Output the (X, Y) coordinate of the center of the cell containing the given text.  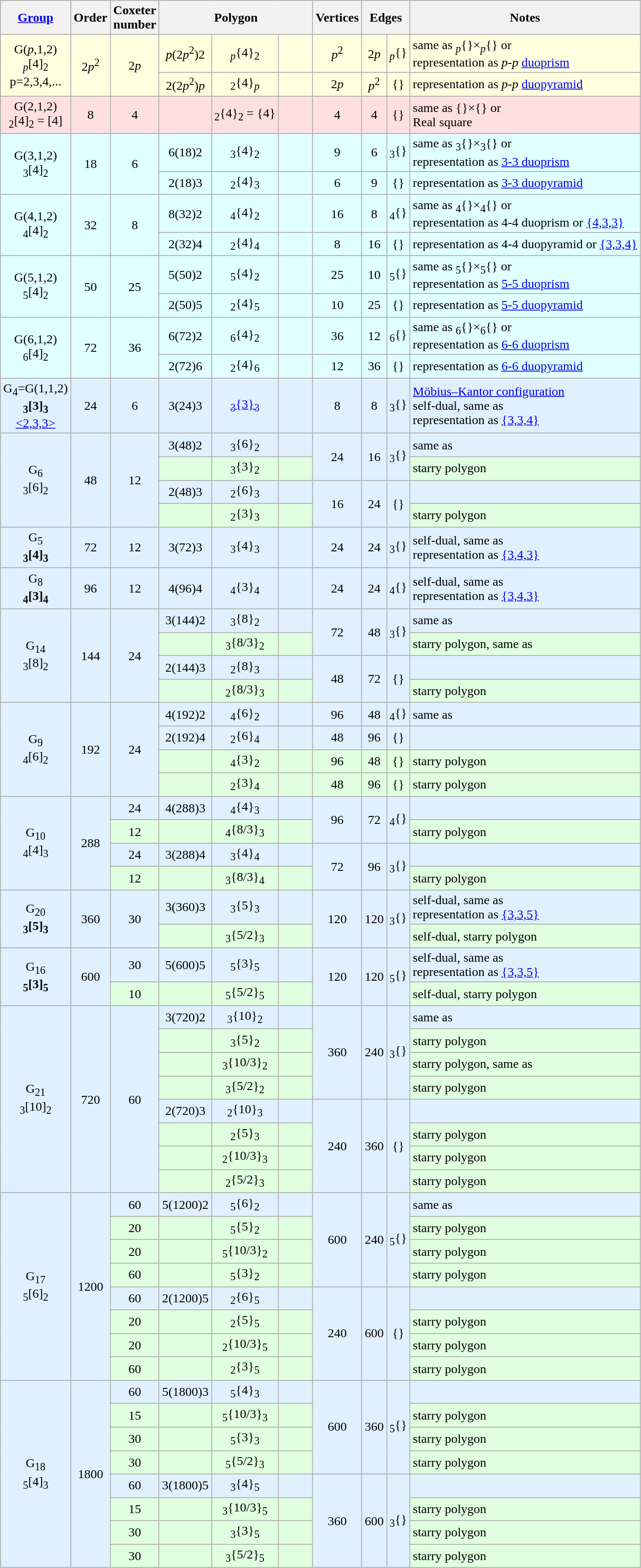
3(360)3 (185, 907)
G(5,1,2) 5[4]2 (36, 286)
4{8/3}3 (245, 831)
representation as 6-6 duopyramid (525, 366)
2(48)3 (185, 492)
5{5/2}5 (245, 994)
3{4}2 (245, 152)
same as 6{}×6{} or representation as 6-6 duoprism (525, 336)
G165[3]5 (36, 977)
4{6}2 (245, 714)
representation as 3-3 duopyramid (525, 183)
3{5/2}2 (245, 1087)
3{10/3}2 (245, 1064)
3{5}2 (245, 1040)
G104[4]3 (36, 843)
3{5/2}5 (245, 1556)
G203[5]3 (36, 919)
same as 3{}×3{} or representation as 3-3 duoprism (525, 152)
Möbius–Kantor configurationself-dual, same as representation as {3,3,4} (525, 406)
3{3}2 (245, 468)
5{3}3 (245, 1439)
8(32)2 (185, 213)
2(192)4 (185, 738)
G63[6]2 (36, 480)
18 (91, 164)
5{4}2 (245, 275)
G213[10]2 (36, 1100)
3{8/3}4 (245, 878)
G(4,1,2) 4[4]2 (36, 226)
6(72)2 (185, 336)
4{3}2 (245, 761)
2{3}3 (245, 515)
5(600)5 (185, 965)
1200 (91, 1287)
3(72)3 (185, 548)
4(96)4 (185, 588)
3(48)2 (185, 445)
4{4}3 (245, 808)
5{3}2 (245, 1275)
G4=G(1,1,2)3[3]3<2,3,3> (36, 406)
2(72)6 (185, 366)
2{6}3 (245, 492)
6{} (398, 336)
3{3}3 (245, 406)
Edges (385, 18)
G143[8]2 (36, 656)
2{5}3 (245, 1134)
3{6}2 (245, 445)
2(1200)5 (185, 1298)
Coxeternumber (135, 18)
G(6,1,2) 6[4]2 (36, 348)
p{} (398, 54)
2(50)5 (185, 305)
3{3}5 (245, 1533)
5{6}2 (245, 1205)
2(720)3 (185, 1111)
3{8}2 (245, 621)
2{8}3 (245, 668)
Group (36, 18)
G(p,1,2) p[4]2p=2,3,4,... (36, 65)
2(144)3 (185, 668)
Notes (525, 18)
5(50)2 (185, 275)
2{6}4 (245, 738)
6{4}2 (245, 336)
3{8/3}2 (245, 644)
2{10/3}3 (245, 1158)
G185[4]3 (36, 1473)
G94[6]2 (36, 749)
same as p{}×p{} or representation as p-p duoprism (525, 54)
3(144)2 (185, 621)
1800 (91, 1473)
192 (91, 749)
5{3}5 (245, 965)
2{8/3}3 (245, 691)
p(2p2)2 (185, 54)
4{4}2 (245, 213)
3{4}3 (245, 548)
5{5}2 (245, 1228)
2(32)4 (185, 244)
4{3}4 (245, 588)
3{10}2 (245, 1017)
6(18)2 (185, 152)
3{10/3}5 (245, 1509)
144 (91, 656)
G175[6]2 (36, 1287)
720 (91, 1100)
3{4}5 (245, 1486)
G53[4]3 (36, 548)
5{5/2}3 (245, 1462)
3{4}4 (245, 855)
3(24)3 (185, 406)
same as 5{}×5{} or representation as 5-5 duoprism (525, 275)
2{4}4 (245, 244)
2{5/2}3 (245, 1181)
5(1800)3 (185, 1392)
G84[3]4 (36, 588)
Polygon (235, 18)
5{10/3}3 (245, 1415)
3(720)2 (185, 1017)
2{4}6 (245, 366)
same as {}×{} or Real square (525, 115)
3(1800)5 (185, 1486)
Order (91, 18)
288 (91, 843)
3{5}3 (245, 907)
4(288)3 (185, 808)
2{6}5 (245, 1298)
3(288)4 (185, 855)
3{5/2}3 (245, 936)
2{3}5 (245, 1368)
2{4}5 (245, 305)
2(2p2)p (185, 84)
2p2 (91, 65)
50 (91, 286)
4(192)2 (185, 714)
G(3,1,2) 3[4]2 (36, 164)
5(1200)2 (185, 1205)
G(2,1,2) 2[4]2 = [4] (36, 115)
representation as 4-4 duopyramid or {3,3,4} (525, 244)
2{4}2 = {4} (245, 115)
5{4}3 (245, 1392)
2{5}5 (245, 1321)
p{4}2 (245, 54)
2(18)3 (185, 183)
2{3}4 (245, 784)
2{10}3 (245, 1111)
2{10/3}5 (245, 1345)
Vertices (337, 18)
representation as 5-5 duopyramid (525, 305)
same as 4{}×4{} or representation as 4-4 duoprism or {4,3,3} (525, 213)
5{10/3}2 (245, 1251)
2{4}p (245, 84)
2{4}3 (245, 183)
representation as p-p duopyramid (525, 84)
32 (91, 226)
